Pinpoint the cell where the given text exists, returning its (X, Y) midpoint coordinate. 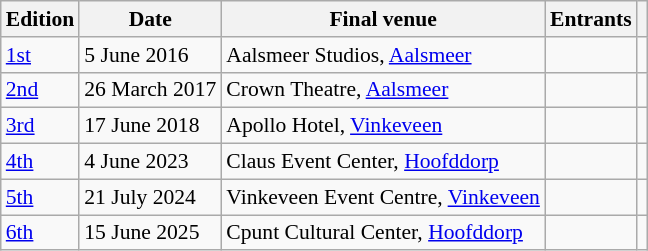
Date (150, 19)
5 June 2016 (150, 55)
15 June 2025 (150, 233)
17 June 2018 (150, 126)
Cpunt Cultural Center, Hoofddorp (383, 233)
Crown Theatre, Aalsmeer (383, 90)
Edition (40, 19)
6th (40, 233)
4 June 2023 (150, 162)
Aalsmeer Studios, Aalsmeer (383, 55)
1st (40, 55)
21 July 2024 (150, 197)
4th (40, 162)
Apollo Hotel, Vinkeveen (383, 126)
2nd (40, 90)
Entrants (591, 19)
Claus Event Center, Hoofddorp (383, 162)
Vinkeveen Event Centre, Vinkeveen (383, 197)
5th (40, 197)
3rd (40, 126)
Final venue (383, 19)
26 March 2017 (150, 90)
